Capture the cell that displays the provided text and extract its [x, y] central coordinate. 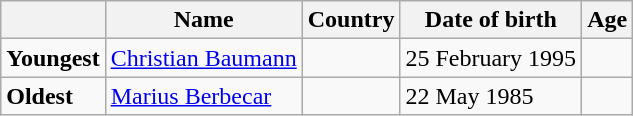
Date of birth [491, 20]
Age [608, 20]
Name [204, 20]
Country [351, 20]
Youngest [53, 58]
22 May 1985 [491, 96]
Marius Berbecar [204, 96]
Christian Baumann [204, 58]
Oldest [53, 96]
25 February 1995 [491, 58]
